For the text-containing cell, return its midpoint in [x, y] coordinate format. 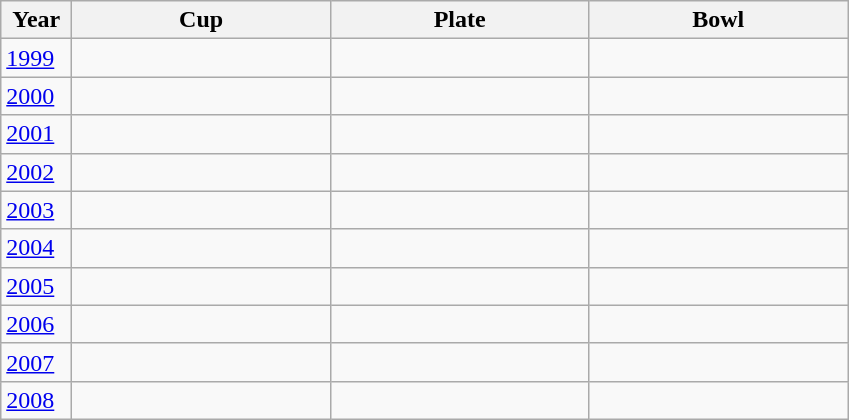
Cup [202, 20]
2004 [36, 248]
Plate [460, 20]
2005 [36, 286]
2006 [36, 324]
2008 [36, 400]
2003 [36, 210]
Bowl [718, 20]
Year [36, 20]
2002 [36, 172]
2000 [36, 96]
1999 [36, 58]
2007 [36, 362]
2001 [36, 134]
